Output the [x, y] coordinate of the center of the cell containing the given text.  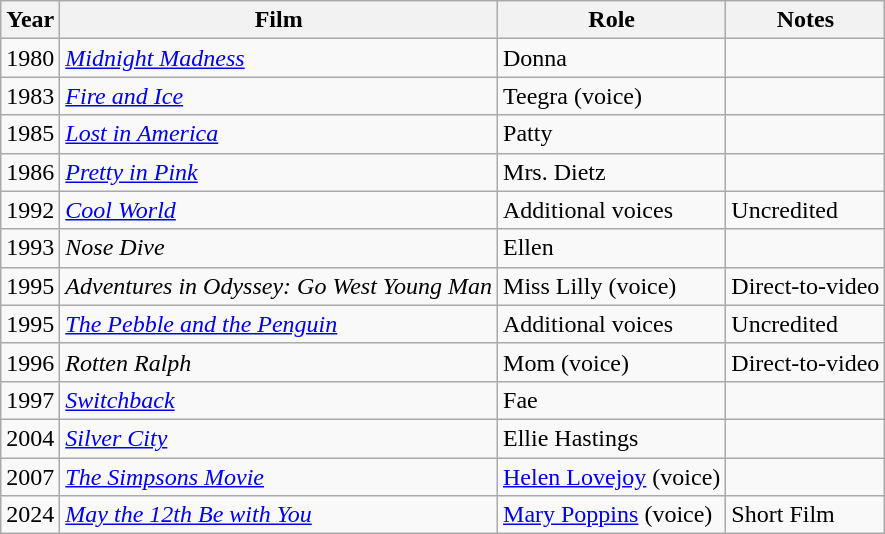
Lost in America [279, 134]
Fire and Ice [279, 96]
Ellie Hastings [612, 438]
1986 [30, 172]
1985 [30, 134]
The Pebble and the Penguin [279, 324]
Switchback [279, 400]
Nose Dive [279, 248]
2004 [30, 438]
2024 [30, 515]
1996 [30, 362]
Helen Lovejoy (voice) [612, 477]
1993 [30, 248]
Short Film [806, 515]
1992 [30, 210]
Rotten Ralph [279, 362]
2007 [30, 477]
Year [30, 20]
Ellen [612, 248]
1997 [30, 400]
May the 12th Be with You [279, 515]
Mary Poppins (voice) [612, 515]
Patty [612, 134]
Silver City [279, 438]
1983 [30, 96]
Film [279, 20]
Teegra (voice) [612, 96]
Cool World [279, 210]
Miss Lilly (voice) [612, 286]
Mrs. Dietz [612, 172]
Mom (voice) [612, 362]
Pretty in Pink [279, 172]
Adventures in Odyssey: Go West Young Man [279, 286]
Midnight Madness [279, 58]
The Simpsons Movie [279, 477]
Donna [612, 58]
Role [612, 20]
Fae [612, 400]
Notes [806, 20]
1980 [30, 58]
